Pinpoint the cell where the given text exists, returning its (X, Y) midpoint coordinate. 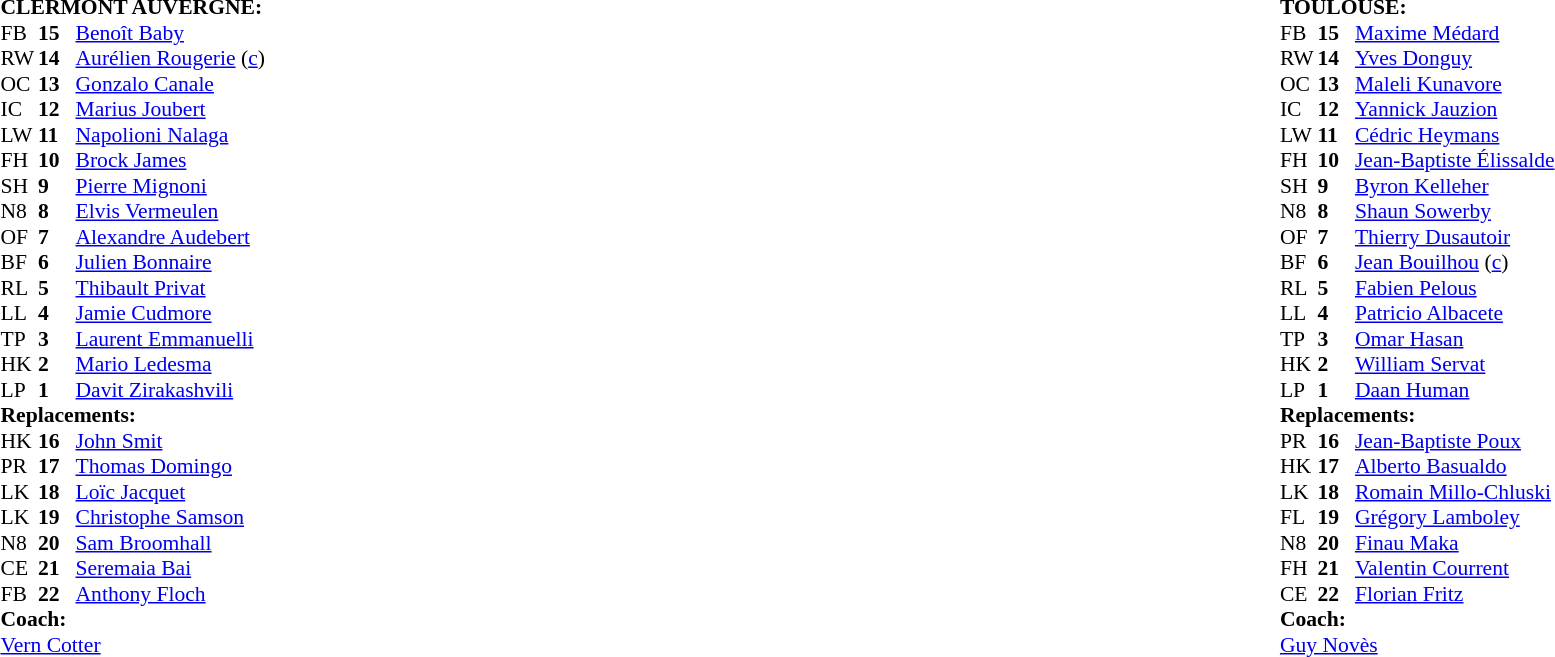
Alberto Basualdo (1455, 467)
Byron Kelleher (1455, 186)
Davit Zirakashvili (170, 390)
Thomas Domingo (170, 467)
Patricio Albacete (1455, 313)
Mario Ledesma (170, 365)
Gonzalo Canale (170, 84)
FL (1299, 517)
Jean-Baptiste Poux (1455, 441)
Seremaia Bai (170, 569)
Shaun Sowerby (1455, 211)
Pierre Mignoni (170, 186)
Florian Fritz (1455, 594)
Jean Bouilhou (c) (1455, 263)
Omar Hasan (1455, 339)
Thierry Dusautoir (1455, 237)
Cédric Heymans (1455, 135)
Christophe Samson (170, 517)
Daan Human (1455, 390)
Sam Broomhall (170, 543)
Romain Millo-Chluski (1455, 492)
Elvis Vermeulen (170, 211)
Maleli Kunavore (1455, 84)
Anthony Floch (170, 594)
Laurent Emmanuelli (170, 339)
Fabien Pelous (1455, 288)
Valentin Courrent (1455, 569)
Yannick Jauzion (1455, 109)
Thibault Privat (170, 288)
Maxime Médard (1455, 33)
Grégory Lamboley (1455, 517)
Yves Donguy (1455, 59)
Jamie Cudmore (170, 313)
John Smit (170, 441)
Julien Bonnaire (170, 263)
Napolioni Nalaga (170, 135)
Jean-Baptiste Élissalde (1455, 161)
Marius Joubert (170, 109)
Aurélien Rougerie (c) (170, 59)
Brock James (170, 161)
William Servat (1455, 365)
Loïc Jacquet (170, 492)
Finau Maka (1455, 543)
Alexandre Audebert (170, 237)
Benoît Baby (170, 33)
